Detect which cell encompasses the target text, then output its (x, y) center coordinate. 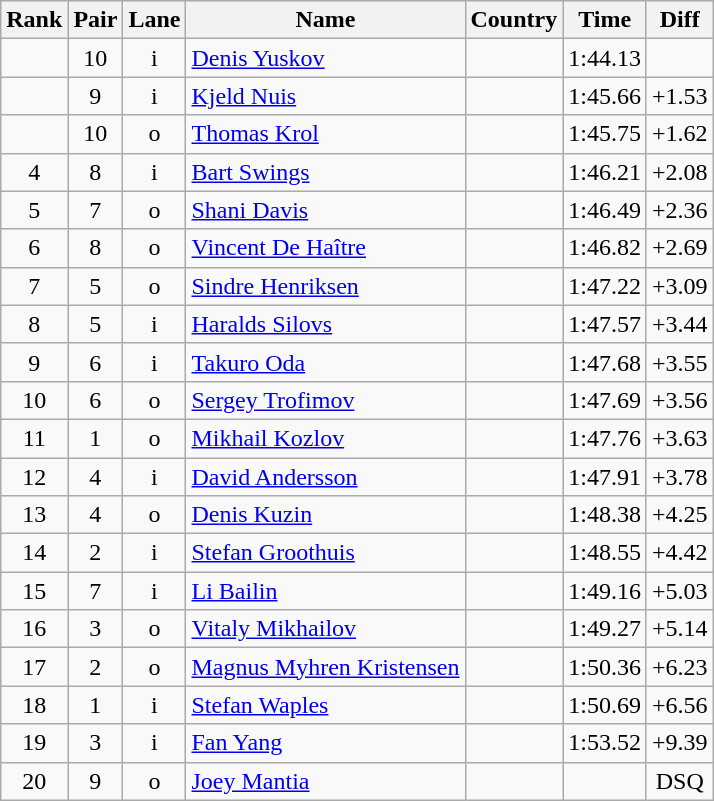
Mikhail Kozlov (326, 438)
Magnus Myhren Kristensen (326, 667)
+3.44 (680, 324)
1:53.52 (605, 743)
12 (34, 477)
1:46.21 (605, 172)
Stefan Waples (326, 705)
Sindre Henriksen (326, 286)
1:48.55 (605, 553)
+3.56 (680, 400)
Lane (154, 20)
Bart Swings (326, 172)
19 (34, 743)
11 (34, 438)
Diff (680, 20)
1:46.82 (605, 248)
Sergey Trofimov (326, 400)
Kjeld Nuis (326, 96)
+4.25 (680, 515)
Joey Mantia (326, 781)
17 (34, 667)
+2.08 (680, 172)
Denis Yuskov (326, 58)
+1.53 (680, 96)
13 (34, 515)
Vincent De Haître (326, 248)
20 (34, 781)
1:50.36 (605, 667)
+1.62 (680, 134)
Takuro Oda (326, 362)
Vitaly Mikhailov (326, 629)
Thomas Krol (326, 134)
14 (34, 553)
1:47.22 (605, 286)
18 (34, 705)
1:47.69 (605, 400)
+2.36 (680, 210)
1:47.76 (605, 438)
+3.55 (680, 362)
Stefan Groothuis (326, 553)
Haralds Silovs (326, 324)
1:49.27 (605, 629)
Time (605, 20)
15 (34, 591)
1:45.75 (605, 134)
1:45.66 (605, 96)
Country (514, 20)
+4.42 (680, 553)
1:49.16 (605, 591)
Shani Davis (326, 210)
1:44.13 (605, 58)
Name (326, 20)
16 (34, 629)
David Andersson (326, 477)
1:48.38 (605, 515)
+9.39 (680, 743)
+3.78 (680, 477)
Denis Kuzin (326, 515)
DSQ (680, 781)
+5.14 (680, 629)
+6.56 (680, 705)
+2.69 (680, 248)
1:47.91 (605, 477)
Li Bailin (326, 591)
1:47.68 (605, 362)
Rank (34, 20)
1:50.69 (605, 705)
Fan Yang (326, 743)
+3.09 (680, 286)
1:46.49 (605, 210)
+5.03 (680, 591)
Pair (96, 20)
+6.23 (680, 667)
+3.63 (680, 438)
1:47.57 (605, 324)
